For the text-containing cell, return its midpoint in (x, y) coordinate format. 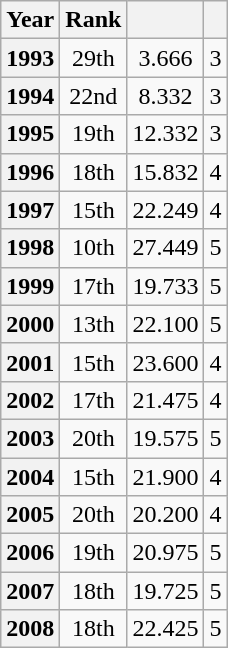
15.832 (166, 172)
19.575 (166, 438)
2000 (30, 324)
22.249 (166, 210)
Rank (94, 20)
27.449 (166, 248)
23.600 (166, 362)
3.666 (166, 58)
2005 (30, 515)
12.332 (166, 134)
22.425 (166, 629)
1994 (30, 96)
29th (94, 58)
1997 (30, 210)
22.100 (166, 324)
13th (94, 324)
10th (94, 248)
1995 (30, 134)
20.200 (166, 515)
2006 (30, 553)
1999 (30, 286)
19.725 (166, 591)
22nd (94, 96)
2003 (30, 438)
20.975 (166, 553)
1996 (30, 172)
19.733 (166, 286)
1998 (30, 248)
2008 (30, 629)
1993 (30, 58)
2007 (30, 591)
8.332 (166, 96)
2001 (30, 362)
2004 (30, 477)
21.900 (166, 477)
21.475 (166, 400)
Year (30, 20)
2002 (30, 400)
